Search for the cell housing the specified text and yield its (x, y) center coordinate. 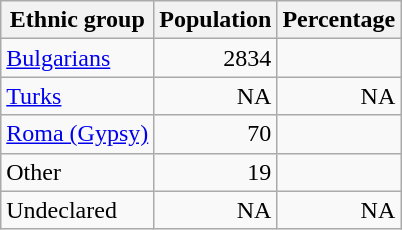
Ethnic group (78, 20)
Turks (78, 96)
Bulgarians (78, 58)
Other (78, 172)
2834 (216, 58)
70 (216, 134)
Population (216, 20)
19 (216, 172)
Percentage (339, 20)
Undeclared (78, 210)
Roma (Gypsy) (78, 134)
